For the text-containing cell, return its midpoint in [x, y] coordinate format. 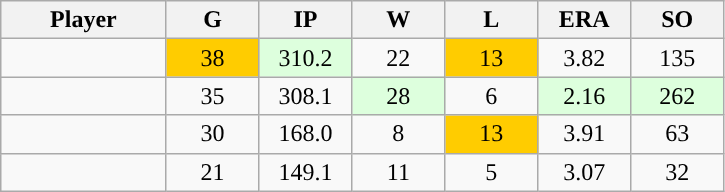
308.1 [306, 96]
ERA [584, 20]
2.16 [584, 96]
W [398, 20]
IP [306, 20]
310.2 [306, 58]
21 [212, 172]
SO [678, 20]
149.1 [306, 172]
63 [678, 134]
8 [398, 134]
5 [492, 172]
3.82 [584, 58]
38 [212, 58]
168.0 [306, 134]
28 [398, 96]
L [492, 20]
Player [84, 20]
32 [678, 172]
G [212, 20]
30 [212, 134]
135 [678, 58]
11 [398, 172]
3.91 [584, 134]
3.07 [584, 172]
262 [678, 96]
6 [492, 96]
22 [398, 58]
35 [212, 96]
